Output the [X, Y] coordinate of the center of the cell containing the given text.  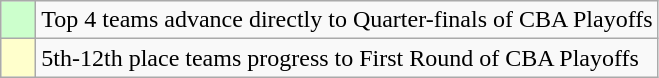
5th-12th place teams progress to First Round of CBA Playoffs [347, 58]
Top 4 teams advance directly to Quarter-finals of CBA Playoffs [347, 20]
